Pinpoint the cell where the given text exists, returning its [x, y] midpoint coordinate. 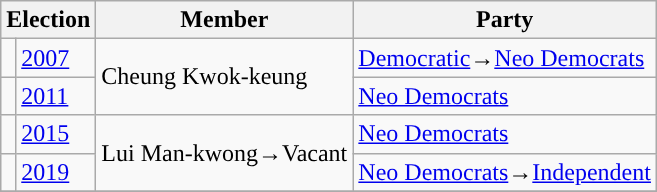
Cheung Kwok-keung [224, 77]
2011 [56, 96]
Lui Man-kwong→Vacant [224, 153]
Party [505, 20]
2015 [56, 134]
Democratic→Neo Democrats [505, 58]
Member [224, 20]
2019 [56, 172]
2007 [56, 58]
Neo Democrats→Independent [505, 172]
Election [48, 20]
